For the text-containing cell, return its midpoint in [X, Y] coordinate format. 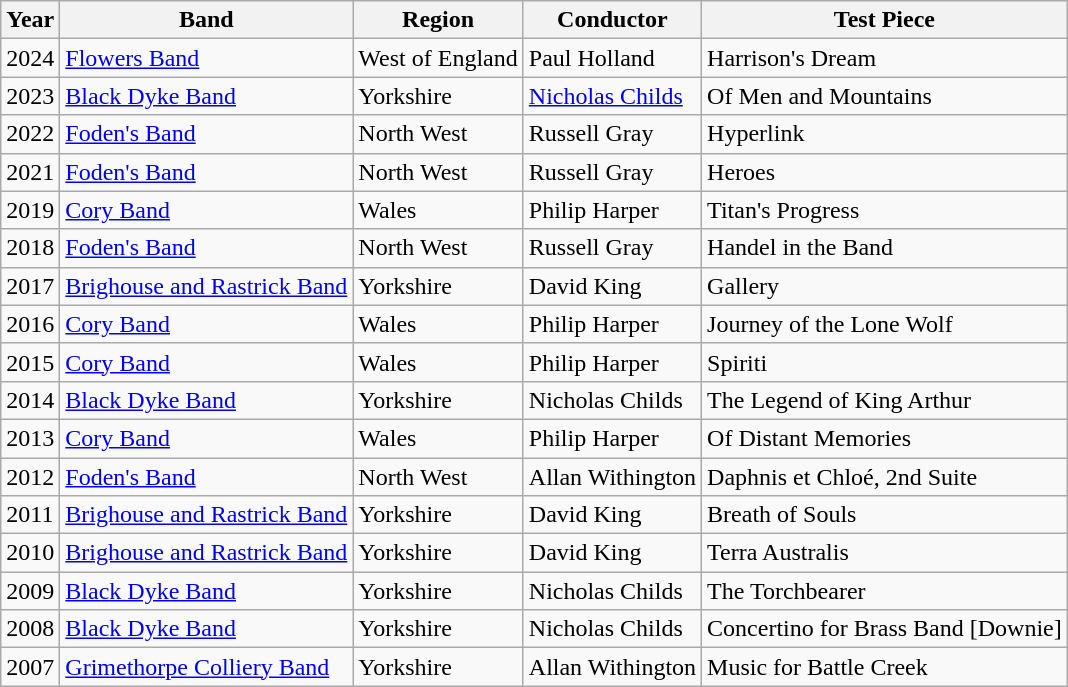
2019 [30, 210]
The Torchbearer [885, 591]
2022 [30, 134]
Of Distant Memories [885, 438]
2023 [30, 96]
Terra Australis [885, 553]
Region [438, 20]
2007 [30, 667]
West of England [438, 58]
Breath of Souls [885, 515]
Flowers Band [206, 58]
Band [206, 20]
The Legend of King Arthur [885, 400]
Hyperlink [885, 134]
2017 [30, 286]
2011 [30, 515]
2024 [30, 58]
Journey of the Lone Wolf [885, 324]
Gallery [885, 286]
Of Men and Mountains [885, 96]
Titan's Progress [885, 210]
Grimethorpe Colliery Band [206, 667]
Paul Holland [612, 58]
Spiriti [885, 362]
Daphnis et Chloé, 2nd Suite [885, 477]
2013 [30, 438]
Handel in the Band [885, 248]
Music for Battle Creek [885, 667]
2021 [30, 172]
2018 [30, 248]
2010 [30, 553]
2012 [30, 477]
Harrison's Dream [885, 58]
2015 [30, 362]
2008 [30, 629]
Conductor [612, 20]
Concertino for Brass Band [Downie] [885, 629]
Heroes [885, 172]
Test Piece [885, 20]
Year [30, 20]
2014 [30, 400]
2016 [30, 324]
2009 [30, 591]
